Scan for the cell matching the given text and deliver its [x, y] coordinate at center. 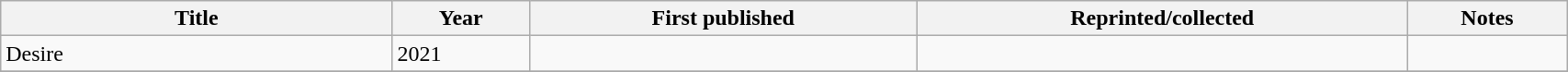
Reprinted/collected [1162, 18]
Notes [1486, 18]
Desire [197, 54]
Year [461, 18]
2021 [461, 54]
First published [724, 18]
Title [197, 18]
